Provide the [x, y] coordinate of the cell's center where the given text is located.  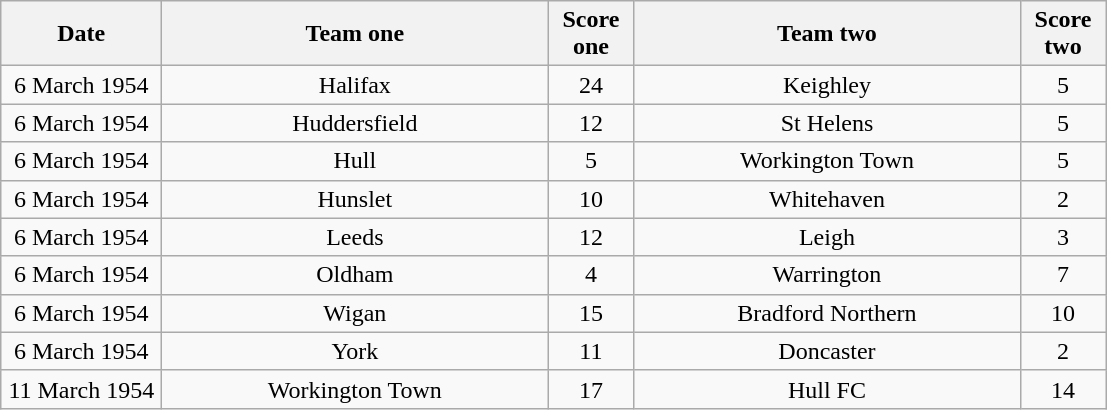
7 [1063, 275]
Leigh [827, 237]
Wigan [355, 313]
24 [591, 85]
Keighley [827, 85]
Doncaster [827, 351]
Halifax [355, 85]
Warrington [827, 275]
Leeds [355, 237]
3 [1063, 237]
Hull [355, 161]
4 [591, 275]
St Helens [827, 123]
York [355, 351]
Team one [355, 34]
Hull FC [827, 389]
Bradford Northern [827, 313]
Score two [1063, 34]
Whitehaven [827, 199]
15 [591, 313]
14 [1063, 389]
Score one [591, 34]
Oldham [355, 275]
11 March 1954 [82, 389]
17 [591, 389]
Hunslet [355, 199]
Huddersfield [355, 123]
11 [591, 351]
Date [82, 34]
Team two [827, 34]
